Detect which cell encompasses the target text, then output its (X, Y) center coordinate. 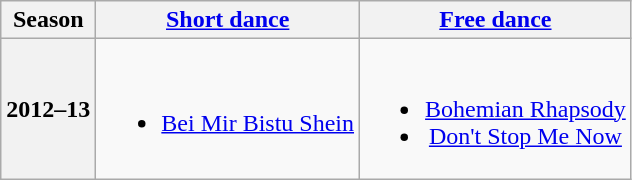
2012–13 (48, 109)
Season (48, 20)
Short dance (228, 20)
Bohemian Rhapsody Don't Stop Me Now (496, 109)
Free dance (496, 20)
Bei Mir Bistu Shein (228, 109)
